Locate the cell with the specified text and output its (X, Y) center coordinate. 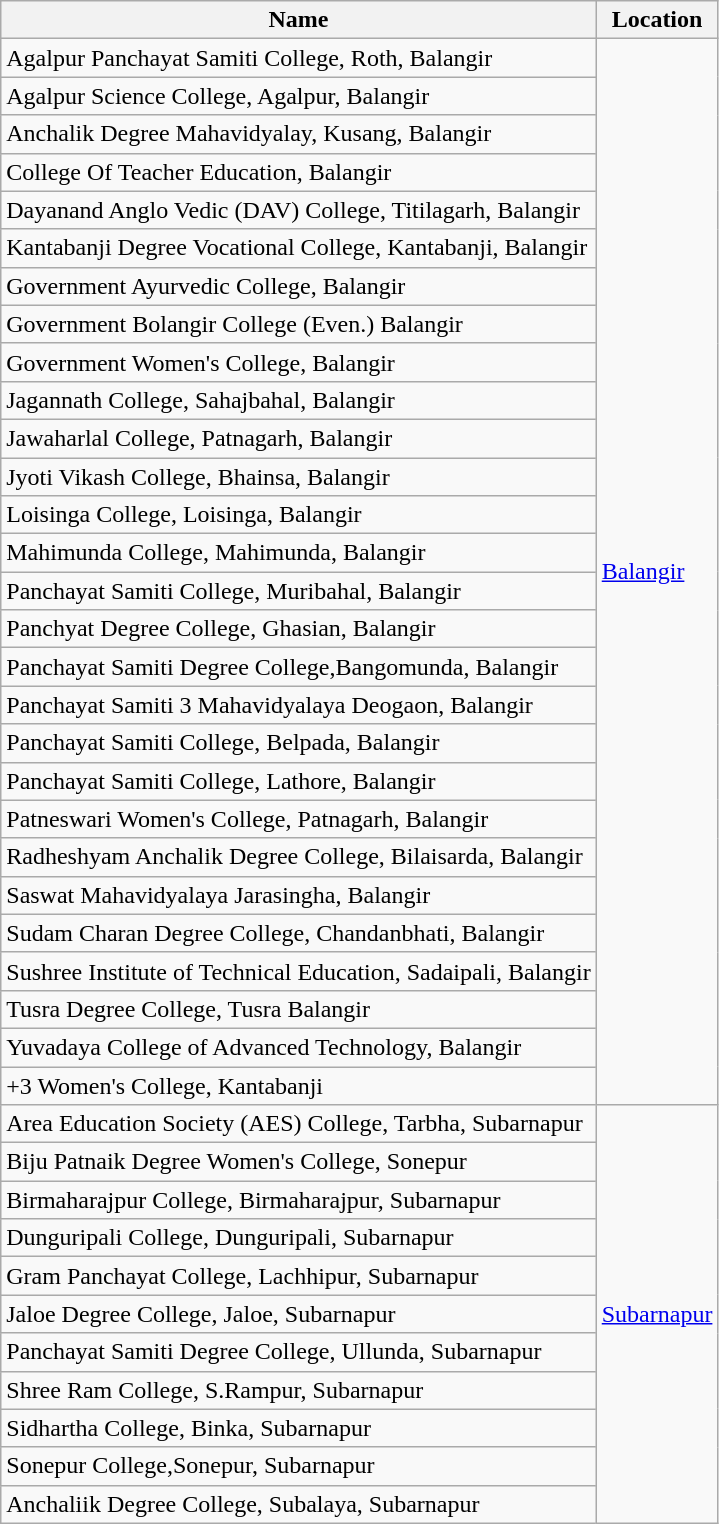
Shree Ram College, S.Rampur, Subarnapur (298, 1390)
Panchayat Samiti Degree College, Ullunda, Subarnapur (298, 1352)
Sushree Institute of Technical Education, Sadaipali, Balangir (298, 971)
Government Bolangir College (Even.) Balangir (298, 324)
Jyoti Vikash College, Bhainsa, Balangir (298, 477)
Jawaharlal College, Patnagarh, Balangir (298, 438)
Birmaharajpur College, Birmaharajpur, Subarnapur (298, 1200)
Sonepur College,Sonepur, Subarnapur (298, 1466)
Patneswari Women's College, Patnagarh, Balangir (298, 819)
Panchyat Degree College, Ghasian, Balangir (298, 629)
Dunguripali College, Dunguripali, Subarnapur (298, 1238)
Anchalik Degree Mahavidyalay, Kusang, Balangir (298, 134)
Location (657, 20)
Area Education Society (AES) College, Tarbha, Subarnapur (298, 1124)
Sudam Charan Degree College, Chandanbhati, Balangir (298, 933)
Government Ayurvedic College, Balangir (298, 286)
Yuvadaya College of Advanced Technology, Balangir (298, 1047)
Radheshyam Anchalik Degree College, Bilaisarda, Balangir (298, 857)
Dayanand Anglo Vedic (DAV) College, Titilagarh, Balangir (298, 210)
Jaloe Degree College, Jaloe, Subarnapur (298, 1314)
Balangir (657, 572)
Loisinga College, Loisinga, Balangir (298, 515)
Saswat Mahavidyalaya Jarasingha, Balangir (298, 895)
Anchaliik Degree College, Subalaya, Subarnapur (298, 1504)
Panchayat Samiti Degree College,Bangomunda, Balangir (298, 667)
Government Women's College, Balangir (298, 362)
Panchayat Samiti College, Lathore, Balangir (298, 781)
College Of Teacher Education, Balangir (298, 172)
Agalpur Panchayat Samiti College, Roth, Balangir (298, 58)
Subarnapur (657, 1314)
Name (298, 20)
Gram Panchayat College, Lachhipur, Subarnapur (298, 1276)
Jagannath College, Sahajbahal, Balangir (298, 400)
+3 Women's College, Kantabanji (298, 1085)
Panchayat Samiti College, Muribahal, Balangir (298, 591)
Kantabanji Degree Vocational College, Kantabanji, Balangir (298, 248)
Panchayat Samiti 3 Mahavidyalaya Deogaon, Balangir (298, 705)
Agalpur Science College, Agalpur, Balangir (298, 96)
Mahimunda College, Mahimunda, Balangir (298, 553)
Panchayat Samiti College, Belpada, Balangir (298, 743)
Sidhartha College, Binka, Subarnapur (298, 1428)
Biju Patnaik Degree Women's College, Sonepur (298, 1162)
Tusra Degree College, Tusra Balangir (298, 1009)
